Output the [x, y] coordinate of the center of the cell containing the given text.  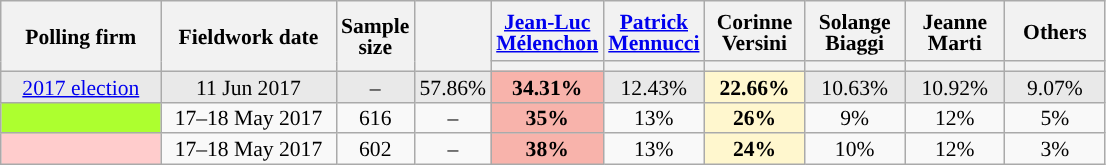
35% [547, 118]
11 Jun 2017 [248, 86]
Jean-Luc Mélenchon [547, 31]
Solange Biaggi [855, 31]
Jeanne Marti [955, 31]
9.07% [1055, 86]
2017 election [81, 86]
5% [1055, 118]
602 [375, 150]
Others [1055, 31]
12.43% [654, 86]
57.86% [452, 86]
24% [754, 150]
9% [855, 118]
Fieldwork date [248, 36]
10.63% [855, 86]
Samplesize [375, 36]
22.66% [754, 86]
Polling firm [81, 36]
34.31% [547, 86]
3% [1055, 150]
616 [375, 118]
38% [547, 150]
10% [855, 150]
26% [754, 118]
Patrick Mennucci [654, 31]
Corinne Versini [754, 31]
10.92% [955, 86]
